Detect which cell encompasses the target text, then output its (X, Y) center coordinate. 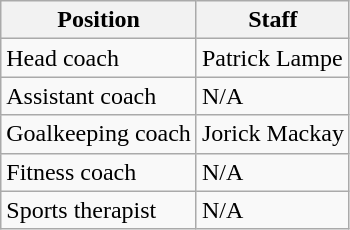
Patrick Lampe (272, 58)
Staff (272, 20)
Fitness coach (99, 172)
Sports therapist (99, 210)
Position (99, 20)
Assistant coach (99, 96)
Head coach (99, 58)
Goalkeeping coach (99, 134)
Jorick Mackay (272, 134)
